Detect which cell encompasses the target text, then output its [X, Y] center coordinate. 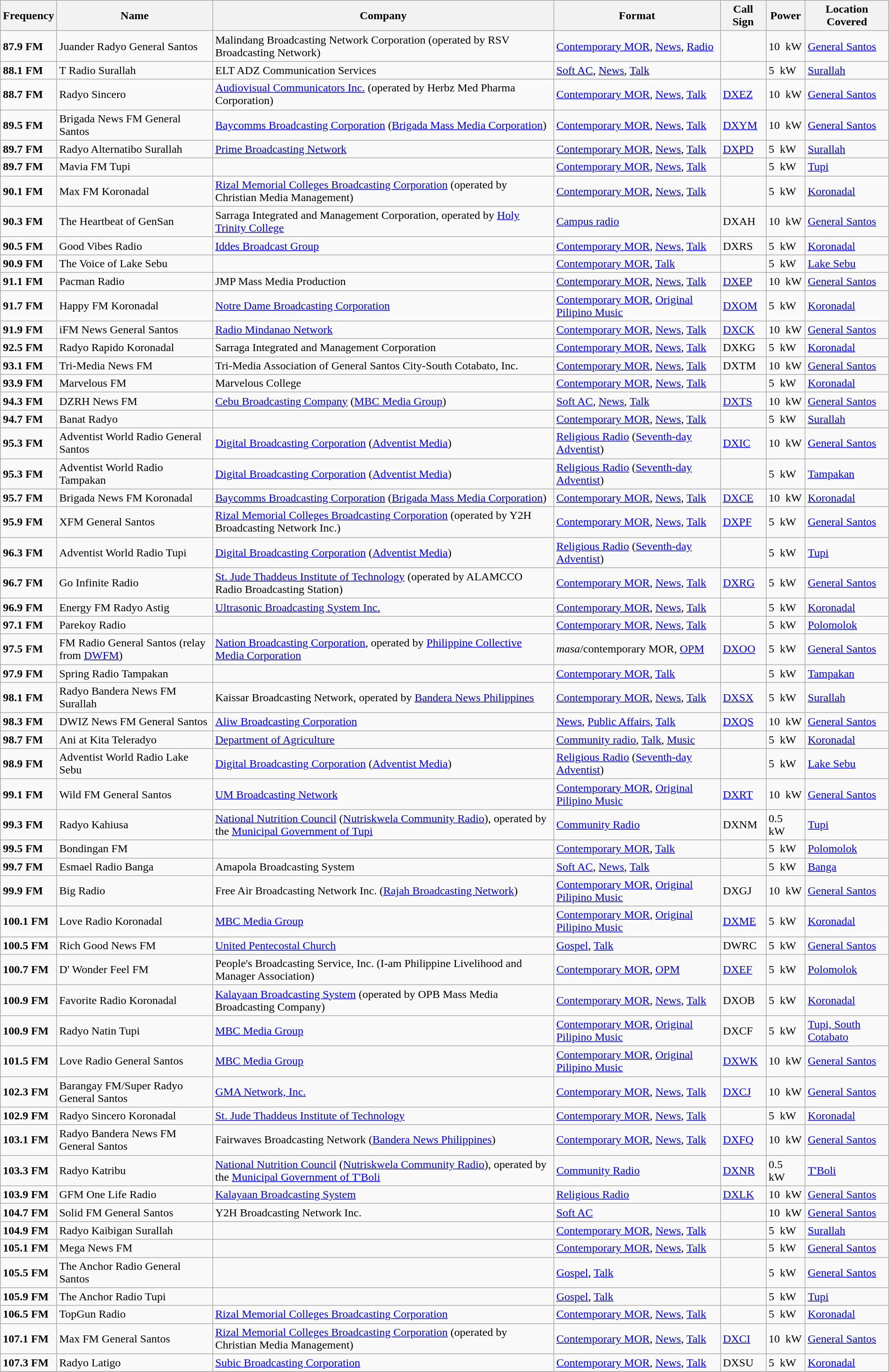
96.7 FM [29, 583]
97.1 FM [29, 625]
Kalayaan Broadcasting System (operated by OPB Mass Media Broadcasting Company) [383, 1000]
St. Jude Thaddeus Institute of Technology [383, 1116]
Brigada News FM General Santos [135, 125]
DXOO [743, 649]
107.1 FM [29, 1339]
DXQS [743, 722]
Community radio, Talk, Music [637, 740]
Prime Broadcasting Network [383, 149]
99.5 FM [29, 849]
90.5 FM [29, 246]
98.1 FM [29, 697]
Iddes Broadcast Group [383, 246]
Radyo Katribu [135, 1171]
103.1 FM [29, 1140]
104.9 FM [29, 1230]
Radyo Alternatibo Surallah [135, 149]
106.5 FM [29, 1314]
105.5 FM [29, 1272]
GFM One Life Radio [135, 1195]
Adventist World Radio Tupi [135, 552]
JMP Mass Media Production [383, 281]
Juander Radyo General Santos [135, 46]
Barangay FM/Super Radyo General Santos [135, 1091]
Max FM General Santos [135, 1339]
Ani at Kita Teleradyo [135, 740]
masa/contemporary MOR, OPM [637, 649]
Good Vibes Radio [135, 246]
94.3 FM [29, 401]
Energy FM Radyo Astig [135, 607]
Tupi, South Cotabato [847, 1030]
XFM General Santos [135, 522]
ELT ADZ Communication Services [383, 70]
Call Sign [743, 16]
Radyo Bandera News FM Surallah [135, 697]
UM Broadcasting Network [383, 794]
Radyo Rapido Koronadal [135, 348]
DXEP [743, 281]
The Heartbeat of GenSan [135, 221]
Banga [847, 867]
DXEZ [743, 95]
DXCK [743, 330]
Tri-Media News FM [135, 366]
Marvelous College [383, 383]
DXAH [743, 221]
National Nutrition Council (Nutriskwela Community Radio), operated by the Municipal Government of T'Boli [383, 1171]
Free Air Broadcasting Network Inc. (Rajah Broadcasting Network) [383, 891]
St. Jude Thaddeus Institute of Technology (operated by ALAMCCO Radio Broadcasting Station) [383, 583]
104.7 FM [29, 1213]
DXOM [743, 306]
Amapola Broadcasting System [383, 867]
103.3 FM [29, 1171]
97.9 FM [29, 674]
100.1 FM [29, 922]
Aliw Broadcasting Corporation [383, 722]
DXYM [743, 125]
T'Boli [847, 1171]
Subic Broadcasting Corporation [383, 1363]
94.7 FM [29, 419]
89.5 FM [29, 125]
88.1 FM [29, 70]
Adventist World Radio Tampakan [135, 473]
DWIZ News FM General Santos [135, 722]
DXME [743, 922]
DZRH News FM [135, 401]
98.7 FM [29, 740]
105.1 FM [29, 1248]
DXCJ [743, 1091]
Love Radio Koronadal [135, 922]
Notre Dame Broadcasting Corporation [383, 306]
GMA Network, Inc. [383, 1091]
92.5 FM [29, 348]
102.9 FM [29, 1116]
Wild FM General Santos [135, 794]
The Anchor Radio General Santos [135, 1272]
Rizal Memorial Colleges Broadcasting Corporation (operated by Y2H Broadcasting Network Inc.) [383, 522]
DXTS [743, 401]
Cebu Broadcasting Company (MBC Media Group) [383, 401]
FM Radio General Santos (relay from DWFM) [135, 649]
90.1 FM [29, 191]
Radyo Kaibigan Surallah [135, 1230]
Nation Broadcasting Corporation, operated by Philippine Collective Media Corporation [383, 649]
Department of Agriculture [383, 740]
Max FM Koronadal [135, 191]
iFM News General Santos [135, 330]
DXRT [743, 794]
91.7 FM [29, 306]
Favorite Radio Koronadal [135, 1000]
DXTM [743, 366]
91.1 FM [29, 281]
DXLK [743, 1195]
DXCI [743, 1339]
101.5 FM [29, 1061]
Campus radio [637, 221]
Banat Radyo [135, 419]
Mega News FM [135, 1248]
DXKG [743, 348]
Kaissar Broadcasting Network, operated by Bandera News Philippines [383, 697]
99.9 FM [29, 891]
Brigada News FM Koronadal [135, 498]
Esmael Radio Banga [135, 867]
Fairwaves Broadcasting Network (Bandera News Philippines) [383, 1140]
97.5 FM [29, 649]
DXSX [743, 697]
100.7 FM [29, 969]
Radyo Kahiusa [135, 825]
United Pentecostal Church [383, 945]
DWRC [743, 945]
DXIC [743, 443]
Happy FM Koronadal [135, 306]
Marvelous FM [135, 383]
DXCE [743, 498]
National Nutrition Council (Nutriskwela Community Radio), operated by the Municipal Government of Tupi [383, 825]
Rich Good News FM [135, 945]
Love Radio General Santos [135, 1061]
90.3 FM [29, 221]
D' Wonder Feel FM [135, 969]
107.3 FM [29, 1363]
Power [786, 16]
96.9 FM [29, 607]
Adventist World Radio General Santos [135, 443]
87.9 FM [29, 46]
Radio Mindanao Network [383, 330]
93.9 FM [29, 383]
DXFQ [743, 1140]
98.9 FM [29, 764]
Go Infinite Radio [135, 583]
105.9 FM [29, 1297]
Radyo Bandera News FM General Santos [135, 1140]
People's Broadcasting Service, Inc. (I-am Philippine Livelihood and Manager Association) [383, 969]
Rizal Memorial Colleges Broadcasting Corporation [383, 1314]
Ultrasonic Broadcasting System Inc. [383, 607]
Sarraga Integrated and Management Corporation, operated by Holy Trinity College [383, 221]
Soft AC [637, 1213]
Religious Radio [637, 1195]
DXNR [743, 1171]
DXGJ [743, 891]
Format [637, 16]
Contemporary MOR, News, Radio [637, 46]
95.7 FM [29, 498]
DXWK [743, 1061]
Mavia FM Tupi [135, 167]
Big Radio [135, 891]
90.9 FM [29, 263]
103.9 FM [29, 1195]
Location Covered [847, 16]
Company [383, 16]
Radyo Latigo [135, 1363]
98.3 FM [29, 722]
Bondingan FM [135, 849]
100.5 FM [29, 945]
DXEF [743, 969]
The Anchor Radio Tupi [135, 1297]
95.9 FM [29, 522]
Pacman Radio [135, 281]
DXRG [743, 583]
91.9 FM [29, 330]
Solid FM General Santos [135, 1213]
Audiovisual Communicators Inc. (operated by Herbz Med Pharma Corporation) [383, 95]
The Voice of Lake Sebu [135, 263]
Malindang Broadcasting Network Corporation (operated by RSV Broadcasting Network) [383, 46]
93.1 FM [29, 366]
99.7 FM [29, 867]
DXNM [743, 825]
Y2H Broadcasting Network Inc. [383, 1213]
Parekoy Radio [135, 625]
Contemporary MOR, OPM [637, 969]
DXCF [743, 1030]
DXPF [743, 522]
Spring Radio Tampakan [135, 674]
DXPD [743, 149]
Radyo Sincero Koronadal [135, 1116]
Kalayaan Broadcasting System [383, 1195]
Sarraga Integrated and Management Corporation [383, 348]
DXRS [743, 246]
Name [135, 16]
TopGun Radio [135, 1314]
Radyo Sincero [135, 95]
DXOB [743, 1000]
Adventist World Radio Lake Sebu [135, 764]
Frequency [29, 16]
99.1 FM [29, 794]
DXSU [743, 1363]
Tri-Media Association of General Santos City-South Cotabato, Inc. [383, 366]
Radyo Natin Tupi [135, 1030]
T Radio Surallah [135, 70]
99.3 FM [29, 825]
News, Public Affairs, Talk [637, 722]
88.7 FM [29, 95]
102.3 FM [29, 1091]
96.3 FM [29, 552]
